Output the [x, y] coordinate of the center of the cell containing the given text.  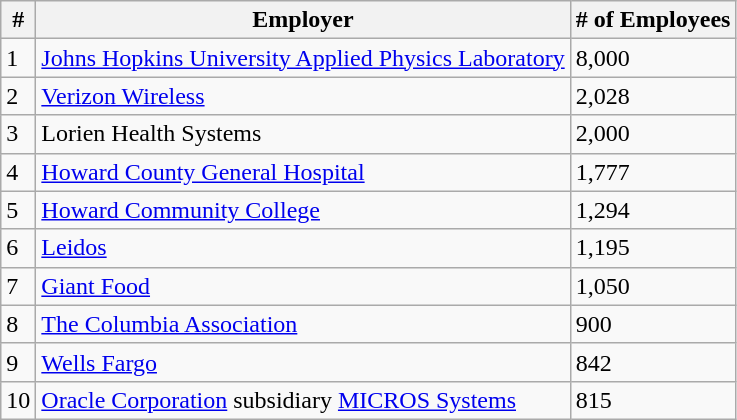
# of Employees [653, 20]
The Columbia Association [303, 324]
8 [18, 324]
1,777 [653, 172]
7 [18, 286]
Oracle Corporation subsidiary MICROS Systems [303, 400]
Johns Hopkins University Applied Physics Laboratory [303, 58]
815 [653, 400]
900 [653, 324]
Howard County General Hospital [303, 172]
Wells Fargo [303, 362]
Giant Food [303, 286]
10 [18, 400]
2,000 [653, 134]
1,050 [653, 286]
842 [653, 362]
6 [18, 248]
3 [18, 134]
5 [18, 210]
Employer [303, 20]
8,000 [653, 58]
1 [18, 58]
# [18, 20]
1,294 [653, 210]
1,195 [653, 248]
Verizon Wireless [303, 96]
9 [18, 362]
Lorien Health Systems [303, 134]
2,028 [653, 96]
2 [18, 96]
Howard Community College [303, 210]
Leidos [303, 248]
4 [18, 172]
